Detect which cell encompasses the target text, then output its [x, y] center coordinate. 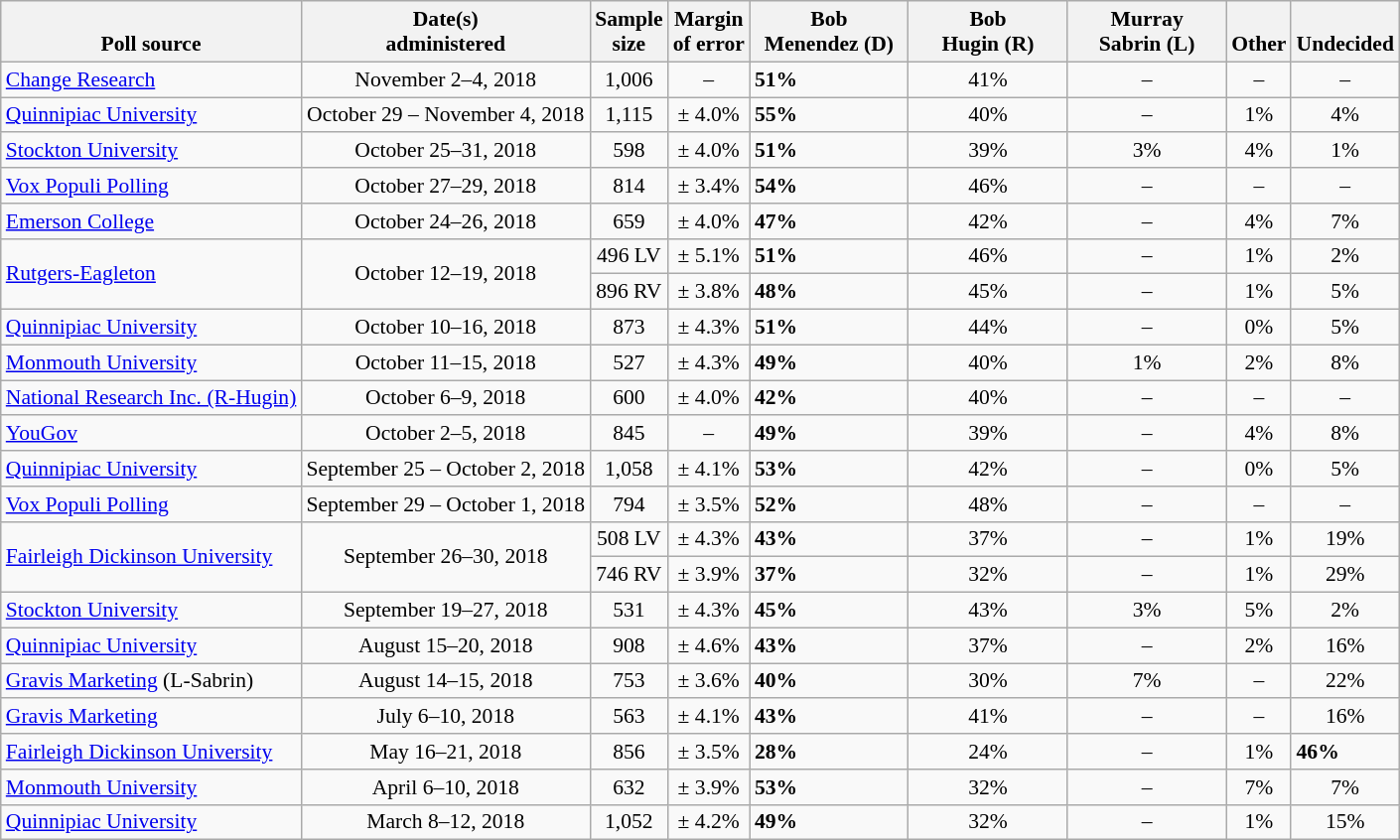
April 6–10, 2018 [445, 787]
± 4.2% [709, 822]
1,115 [629, 115]
BobHugin (R) [988, 32]
October 24–26, 2018 [445, 221]
August 14–15, 2018 [445, 681]
September 19–27, 2018 [445, 611]
19% [1344, 539]
October 25–31, 2018 [445, 151]
October 11–15, 2018 [445, 362]
± 3.6% [709, 681]
YouGov [151, 434]
44% [988, 328]
National Research Inc. (R-Hugin) [151, 398]
September 25 – October 2, 2018 [445, 469]
September 26–30, 2018 [445, 556]
856 [629, 752]
March 8–12, 2018 [445, 822]
908 [629, 645]
52% [829, 504]
30% [988, 681]
632 [629, 787]
Gravis Marketing (L-Sabrin) [151, 681]
MurraySabrin (L) [1147, 32]
54% [829, 186]
746 RV [629, 575]
22% [1344, 681]
Rutgers-Eagleton [151, 274]
Samplesize [629, 32]
October 27–29, 2018 [445, 186]
28% [829, 752]
598 [629, 151]
BobMenendez (D) [829, 32]
September 29 – October 1, 2018 [445, 504]
845 [629, 434]
508 LV [629, 539]
August 15–20, 2018 [445, 645]
October 10–16, 2018 [445, 328]
Other [1259, 32]
15% [1344, 822]
± 5.1% [709, 256]
1,058 [629, 469]
October 6–9, 2018 [445, 398]
814 [629, 186]
November 2–4, 2018 [445, 79]
24% [988, 752]
29% [1344, 575]
47% [829, 221]
527 [629, 362]
Undecided [1344, 32]
659 [629, 221]
531 [629, 611]
Gravis Marketing [151, 717]
± 4.6% [709, 645]
873 [629, 328]
October 29 – November 4, 2018 [445, 115]
± 3.4% [709, 186]
± 3.8% [709, 292]
Emerson College [151, 221]
Date(s)administered [445, 32]
753 [629, 681]
July 6–10, 2018 [445, 717]
896 RV [629, 292]
Poll source [151, 32]
Change Research [151, 79]
May 16–21, 2018 [445, 752]
October 12–19, 2018 [445, 274]
October 2–5, 2018 [445, 434]
600 [629, 398]
1,052 [629, 822]
1,006 [629, 79]
55% [829, 115]
794 [629, 504]
563 [629, 717]
496 LV [629, 256]
Marginof error [709, 32]
